Pinpoint the cell where the given text exists, returning its [x, y] midpoint coordinate. 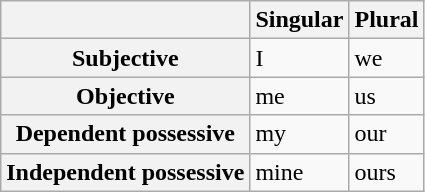
my [300, 134]
Independent possessive [126, 172]
Dependent possessive [126, 134]
Subjective [126, 58]
us [386, 96]
our [386, 134]
Objective [126, 96]
mine [300, 172]
ours [386, 172]
I [300, 58]
Singular [300, 20]
Plural [386, 20]
me [300, 96]
we [386, 58]
